Return the [X, Y] coordinate for the center point of the cell that contains the specified text.  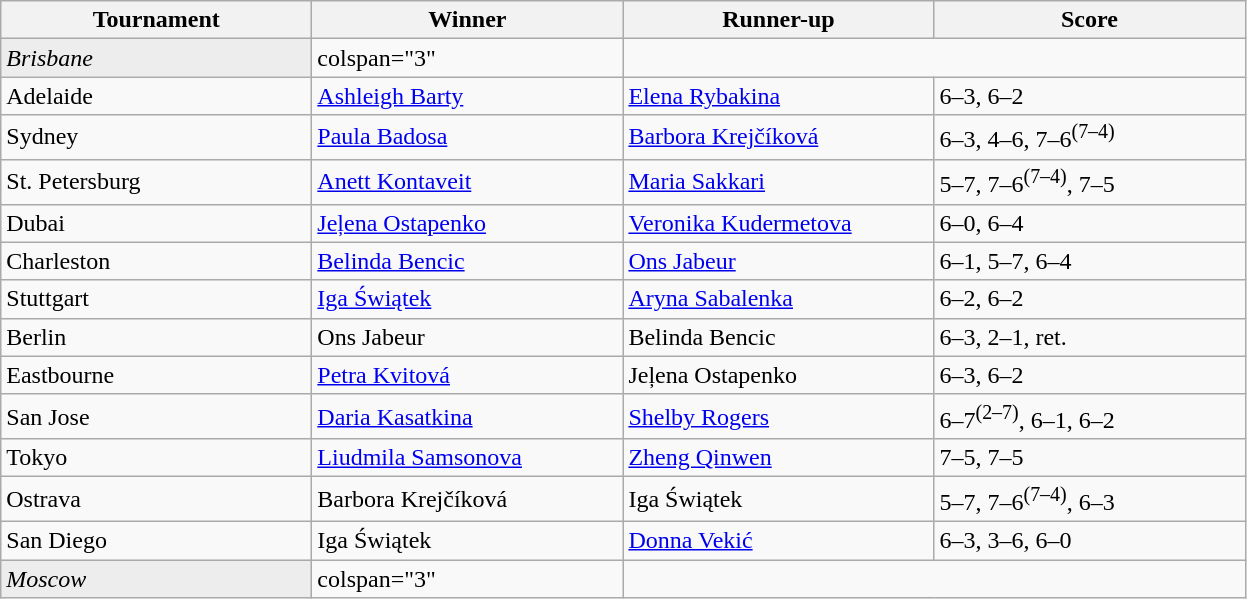
Berlin [156, 337]
Eastbourne [156, 375]
Paula Badosa [468, 138]
Brisbane [156, 58]
Shelby Rogers [778, 416]
Zheng Qinwen [778, 458]
Dubai [156, 223]
Tokyo [156, 458]
6–3, 3–6, 6–0 [1090, 541]
Liudmila Samsonova [468, 458]
6–1, 5–7, 6–4 [1090, 261]
San Jose [156, 416]
Anett Kontaveit [468, 182]
Sydney [156, 138]
6–7(2–7), 6–1, 6–2 [1090, 416]
San Diego [156, 541]
6–3, 2–1, ret. [1090, 337]
Tournament [156, 20]
6–2, 6–2 [1090, 299]
Moscow [156, 579]
Charleston [156, 261]
Maria Sakkari [778, 182]
Runner-up [778, 20]
St. Petersburg [156, 182]
Score [1090, 20]
Ostrava [156, 500]
Adelaide [156, 96]
Daria Kasatkina [468, 416]
Petra Kvitová [468, 375]
6–3, 4–6, 7–6(7–4) [1090, 138]
7–5, 7–5 [1090, 458]
5–7, 7–6(7–4), 6–3 [1090, 500]
Aryna Sabalenka [778, 299]
Winner [468, 20]
Elena Rybakina [778, 96]
5–7, 7–6(7–4), 7–5 [1090, 182]
Stuttgart [156, 299]
Veronika Kudermetova [778, 223]
Ashleigh Barty [468, 96]
Donna Vekić [778, 541]
6–0, 6–4 [1090, 223]
